From the cell containing the given text, extract its center point as [x, y] coordinate. 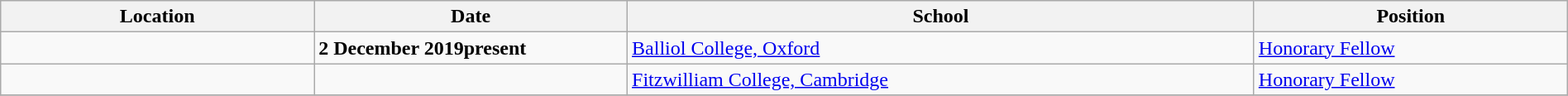
Date [471, 17]
Balliol College, Oxford [941, 48]
Location [157, 17]
Fitzwilliam College, Cambridge [941, 79]
School [941, 17]
Position [1411, 17]
2 December 2019present [471, 48]
